Identify which cell holds the provided text, then report its (X, Y) central coordinate. 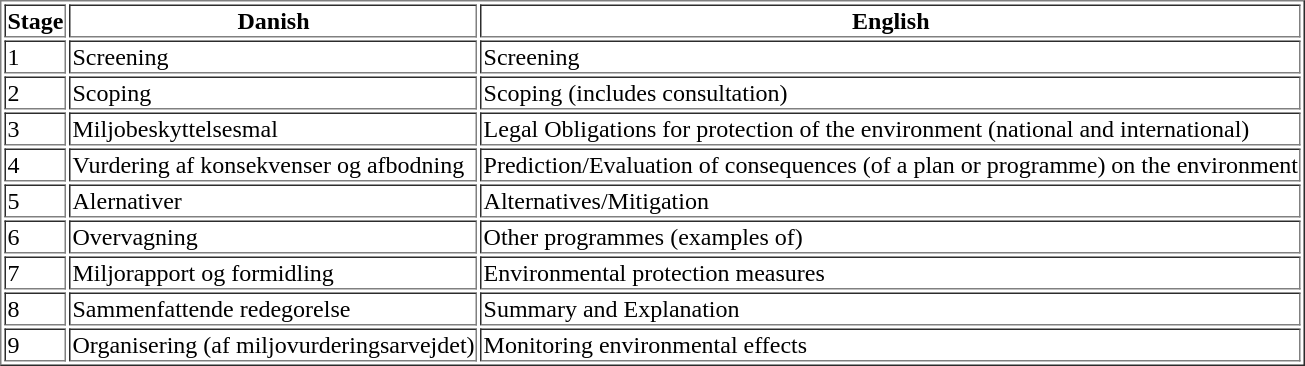
Stage (35, 20)
8 (35, 308)
Miljorapport og formidling (273, 272)
6 (35, 236)
Sammenfattende redegorelse (273, 308)
Scoping (273, 92)
7 (35, 272)
Prediction/Evaluation of consequences (of a plan or programme) on the environment (891, 164)
Danish (273, 20)
5 (35, 200)
1 (35, 56)
4 (35, 164)
3 (35, 128)
Overvagning (273, 236)
Legal Obligations for protection of the environment (national and international) (891, 128)
Vurdering af konsekvenser og afbodning (273, 164)
Alernativer (273, 200)
Alternatives/Mitigation (891, 200)
Environmental protection measures (891, 272)
Organisering (af miljovurderingsarvejdet) (273, 344)
Summary and Explanation (891, 308)
2 (35, 92)
9 (35, 344)
Scoping (includes consultation) (891, 92)
Miljobeskyttelsesmal (273, 128)
English (891, 20)
Monitoring environmental effects (891, 344)
Other programmes (examples of) (891, 236)
